Return [X, Y] of the center of cell containing provided text 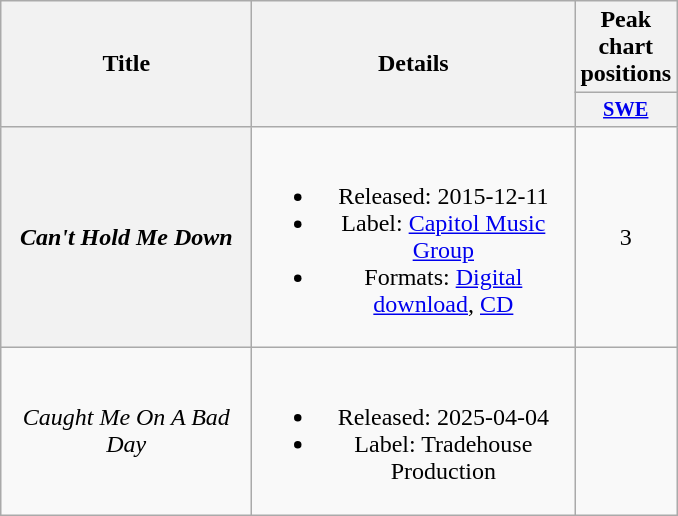
Released: 2015-12-11Label: Capitol Music GroupFormats: Digital download, CD [414, 236]
Can't Hold Me Down [126, 236]
Peak chart positions [626, 47]
Caught Me On A Bad Day [126, 432]
3 [626, 236]
Title [126, 64]
Released: 2025-04-04Label: Tradehouse Production [414, 432]
SWE [626, 110]
Details [414, 64]
